Locate the cell with the specified text and output its [x, y] center coordinate. 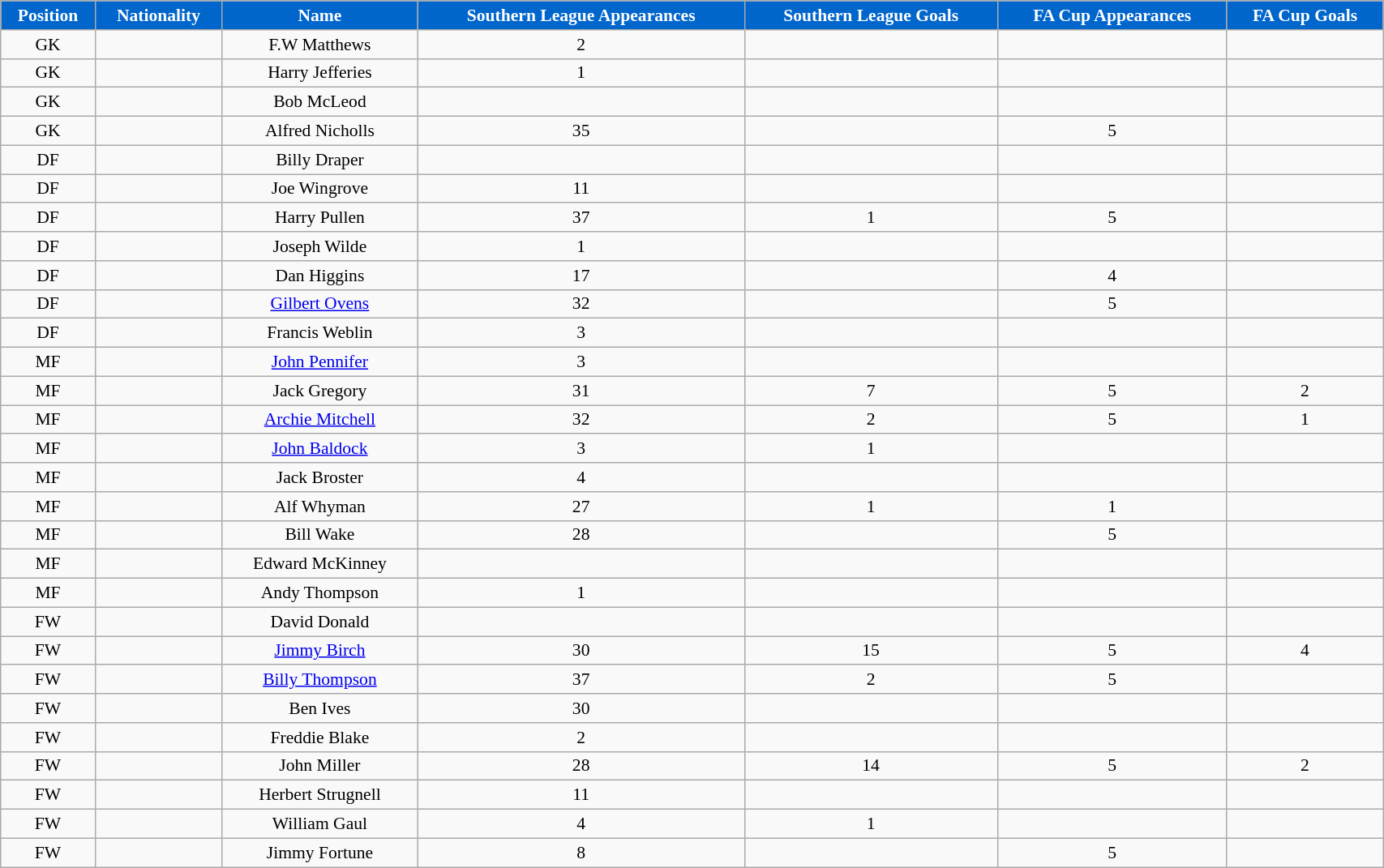
Billy Thompson [320, 680]
17 [581, 276]
Southern League Goals [871, 15]
John Baldock [320, 449]
8 [581, 853]
Nationality [158, 15]
John Pennifer [320, 362]
Billy Draper [320, 160]
Jack Gregory [320, 391]
Archie Mitchell [320, 420]
William Gaul [320, 824]
Southern League Appearances [581, 15]
14 [871, 766]
Bill Wake [320, 535]
Bob McLeod [320, 102]
Herbert Strugnell [320, 795]
Francis Weblin [320, 333]
Jack Broster [320, 477]
7 [871, 391]
FA Cup Goals [1305, 15]
John Miller [320, 766]
Jimmy Birch [320, 651]
27 [581, 507]
F.W Matthews [320, 45]
15 [871, 651]
35 [581, 131]
Name [320, 15]
Andy Thompson [320, 593]
Harry Pullen [320, 218]
Freddie Blake [320, 738]
Ben Ives [320, 708]
Dan Higgins [320, 276]
FA Cup Appearances [1112, 15]
Edward McKinney [320, 564]
Position [49, 15]
Gilbert Ovens [320, 304]
31 [581, 391]
Harry Jefferies [320, 73]
Joseph Wilde [320, 246]
Alfred Nicholls [320, 131]
David Donald [320, 622]
Alf Whyman [320, 507]
Joe Wingrove [320, 189]
Jimmy Fortune [320, 853]
